Pinpoint the cell where the given text exists, returning its (x, y) midpoint coordinate. 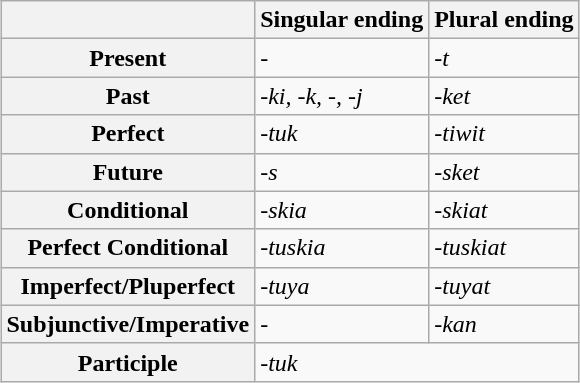
-tuskia (342, 248)
Future (128, 172)
Subjunctive/Imperative (128, 324)
-tuya (342, 286)
Plural ending (504, 20)
Perfect (128, 134)
Present (128, 58)
Participle (128, 362)
Imperfect/Pluperfect (128, 286)
Singular ending (342, 20)
-ket (504, 96)
-skiat (504, 210)
-tiwit (504, 134)
-kan (504, 324)
-t (504, 58)
-sket (504, 172)
Conditional (128, 210)
Past (128, 96)
-skia (342, 210)
-ki, -k, -, -j (342, 96)
Perfect Conditional (128, 248)
-s (342, 172)
-tuyat (504, 286)
-tuskiat (504, 248)
